Locate the cell with the specified text and output its [x, y] center coordinate. 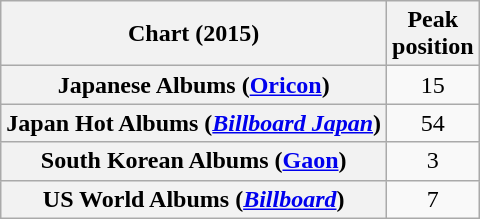
Japan Hot Albums (Billboard Japan) [194, 123]
US World Albums (Billboard) [194, 199]
Peakposition [433, 34]
Japanese Albums (Oricon) [194, 85]
3 [433, 161]
15 [433, 85]
Chart (2015) [194, 34]
54 [433, 123]
7 [433, 199]
South Korean Albums (Gaon) [194, 161]
